From the cell containing the given text, extract its center point as [X, Y] coordinate. 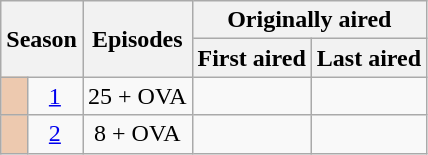
8 + OVA [137, 134]
Last aired [368, 58]
25 + OVA [137, 96]
1 [54, 96]
First aired [252, 58]
Episodes [137, 39]
2 [54, 134]
Season [42, 39]
Originally aired [310, 20]
